Output the (X, Y) coordinate of the center of the cell containing the given text.  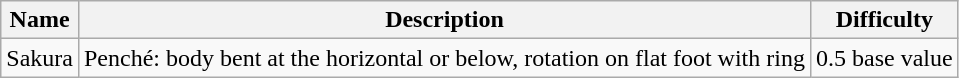
Name (40, 20)
Difficulty (884, 20)
Penché: body bent at the horizontal or below, rotation on flat foot with ring (444, 58)
0.5 base value (884, 58)
Description (444, 20)
Sakura (40, 58)
